Locate the cell with the specified text and output its [x, y] center coordinate. 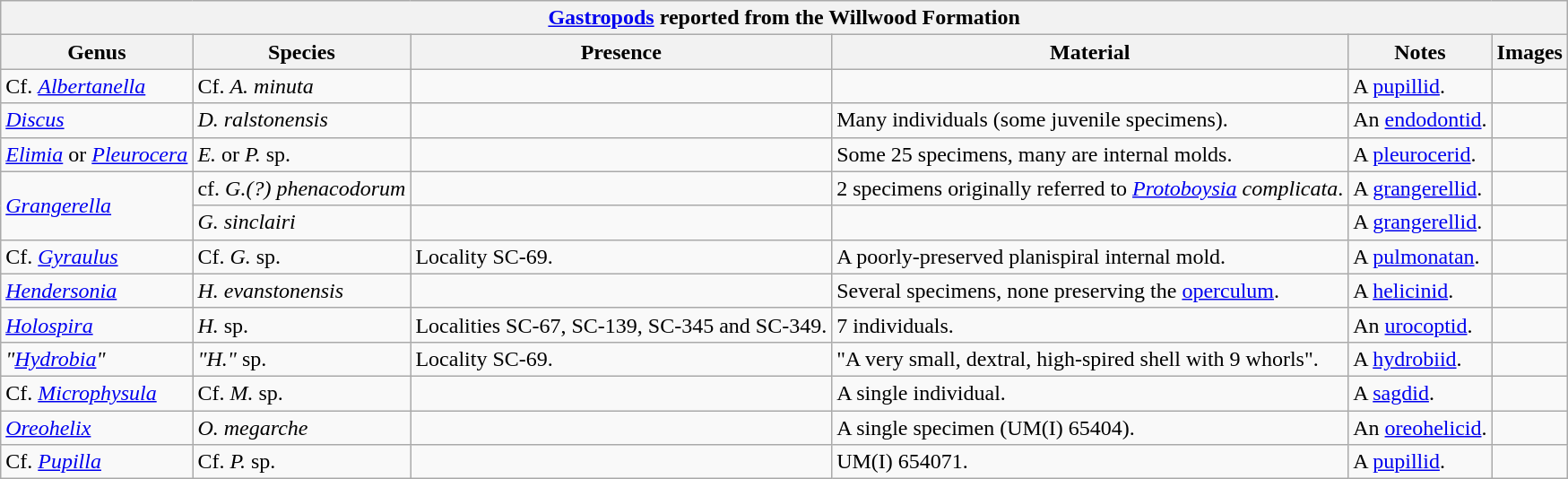
A helicinid. [1420, 291]
Grangerella [97, 205]
7 individuals. [1090, 325]
Genus [97, 52]
Cf. M. sp. [301, 393]
A sagdid. [1420, 393]
"Hydrobia" [97, 359]
Cf. Microphysula [97, 393]
O. megarche [301, 428]
Cf. Pupilla [97, 462]
Some 25 specimens, many are internal molds. [1090, 154]
Localities SC-67, SC-139, SC-345 and SC-349. [621, 325]
A pulmonatan. [1420, 257]
G. sinclairi [301, 222]
A pleurocerid. [1420, 154]
Discus [97, 120]
Gastropods reported from the Willwood Formation [784, 18]
Many individuals (some juvenile specimens). [1090, 120]
An oreohelicid. [1420, 428]
A single specimen (UM(I) 65404). [1090, 428]
Elimia or Pleurocera [97, 154]
Holospira [97, 325]
An endodontid. [1420, 120]
Images [1529, 52]
Notes [1420, 52]
Several specimens, none preserving the operculum. [1090, 291]
Presence [621, 52]
E. or P. sp. [301, 154]
Cf. Albertanella [97, 86]
A poorly-preserved planispiral internal mold. [1090, 257]
Species [301, 52]
Cf. Gyraulus [97, 257]
H. sp. [301, 325]
Material [1090, 52]
Oreohelix [97, 428]
Cf. G. sp. [301, 257]
H. evanstonensis [301, 291]
cf. G.(?) phenacodorum [301, 188]
An urocoptid. [1420, 325]
D. ralstonensis [301, 120]
A hydrobiid. [1420, 359]
A single individual. [1090, 393]
2 specimens originally referred to Protoboysia complicata. [1090, 188]
Cf. P. sp. [301, 462]
Cf. A. minuta [301, 86]
Hendersonia [97, 291]
UM(I) 654071. [1090, 462]
"H." sp. [301, 359]
"A very small, dextral, high-spired shell with 9 whorls". [1090, 359]
